Provide the [x, y] coordinate of the cell's center where the given text is located.  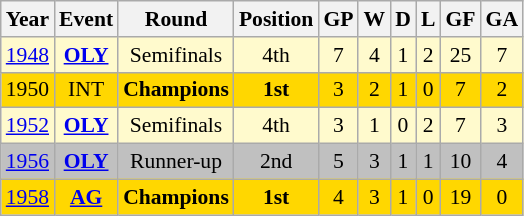
25 [460, 55]
Round [176, 19]
AG [86, 197]
W [374, 19]
1948 [28, 55]
2nd [276, 162]
L [428, 19]
19 [460, 197]
5 [338, 162]
10 [460, 162]
GP [338, 19]
1958 [28, 197]
1952 [28, 126]
Position [276, 19]
INT [86, 90]
Year [28, 19]
GA [502, 19]
1956 [28, 162]
Runner-up [176, 162]
1950 [28, 90]
D [403, 19]
GF [460, 19]
Event [86, 19]
